From the cell containing the given text, extract its center point as (x, y) coordinate. 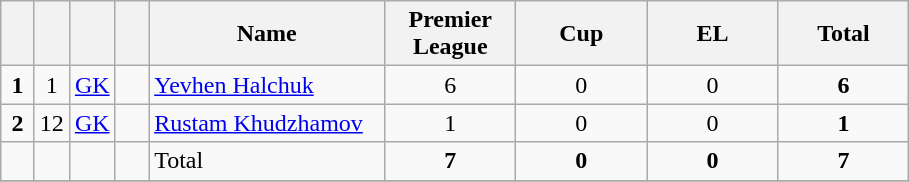
2 (18, 123)
12 (52, 123)
Premier League (450, 34)
Yevhen Halchuk (267, 85)
Rustam Khudzhamov (267, 123)
EL (712, 34)
Cup (582, 34)
Name (267, 34)
